Find where the given text appears and provide that cell's center as (x, y) coordinate. 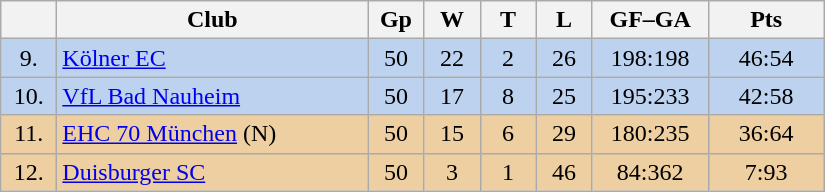
W (452, 20)
3 (452, 172)
7:93 (766, 172)
T (508, 20)
L (564, 20)
6 (508, 134)
26 (564, 58)
Pts (766, 20)
15 (452, 134)
11. (29, 134)
EHC 70 München (N) (212, 134)
42:58 (766, 96)
8 (508, 96)
Gp (396, 20)
22 (452, 58)
1 (508, 172)
12. (29, 172)
VfL Bad Nauheim (212, 96)
17 (452, 96)
2 (508, 58)
25 (564, 96)
198:198 (650, 58)
Duisburger SC (212, 172)
84:362 (650, 172)
46 (564, 172)
GF–GA (650, 20)
195:233 (650, 96)
Kölner EC (212, 58)
46:54 (766, 58)
180:235 (650, 134)
9. (29, 58)
10. (29, 96)
29 (564, 134)
36:64 (766, 134)
Club (212, 20)
